Search for the cell housing the specified text and yield its [x, y] center coordinate. 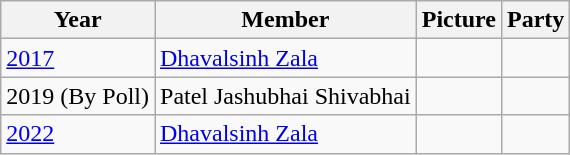
2022 [78, 134]
Year [78, 20]
2017 [78, 58]
Patel Jashubhai Shivabhai [285, 96]
2019 (By Poll) [78, 96]
Party [535, 20]
Picture [458, 20]
Member [285, 20]
